Return the [x, y] coordinate for the center point of the cell that contains the specified text.  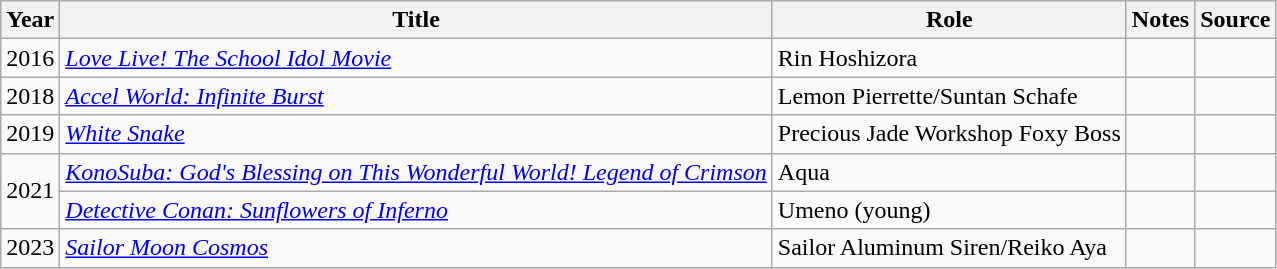
Lemon Pierrette/Suntan Schafe [949, 96]
Source [1236, 20]
Year [30, 20]
2016 [30, 58]
White Snake [416, 134]
Rin Hoshizora [949, 58]
Role [949, 20]
Sailor Moon Cosmos [416, 248]
2018 [30, 96]
Accel World: Infinite Burst [416, 96]
Umeno (young) [949, 210]
2019 [30, 134]
Sailor Aluminum Siren/Reiko Aya [949, 248]
2021 [30, 191]
Detective Conan: Sunflowers of Inferno [416, 210]
Love Live! The School Idol Movie [416, 58]
Title [416, 20]
Notes [1160, 20]
KonoSuba: God's Blessing on This Wonderful World! Legend of Crimson [416, 172]
Precious Jade Workshop Foxy Boss [949, 134]
Aqua [949, 172]
2023 [30, 248]
